Provide the (X, Y) coordinate of the cell's center where the given text is located.  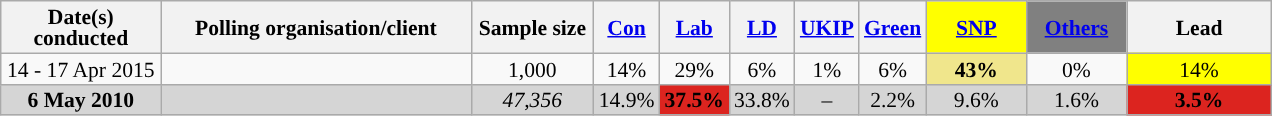
1% (827, 68)
29% (694, 68)
43% (976, 68)
0% (1076, 68)
Polling organisation/client (316, 27)
Green (892, 27)
14 - 17 Apr 2015 (81, 68)
9.6% (976, 100)
Sample size (532, 27)
33.8% (762, 100)
– (827, 100)
1.6% (1076, 100)
14.9% (627, 100)
LD (762, 27)
Lab (694, 27)
3.5% (1200, 100)
Date(s)conducted (81, 27)
SNP (976, 27)
47,356 (532, 100)
Lead (1200, 27)
1,000 (532, 68)
6 May 2010 (81, 100)
37.5% (694, 100)
Others (1076, 27)
UKIP (827, 27)
Con (627, 27)
2.2% (892, 100)
